Scan for the cell matching the given text and deliver its (x, y) coordinate at center. 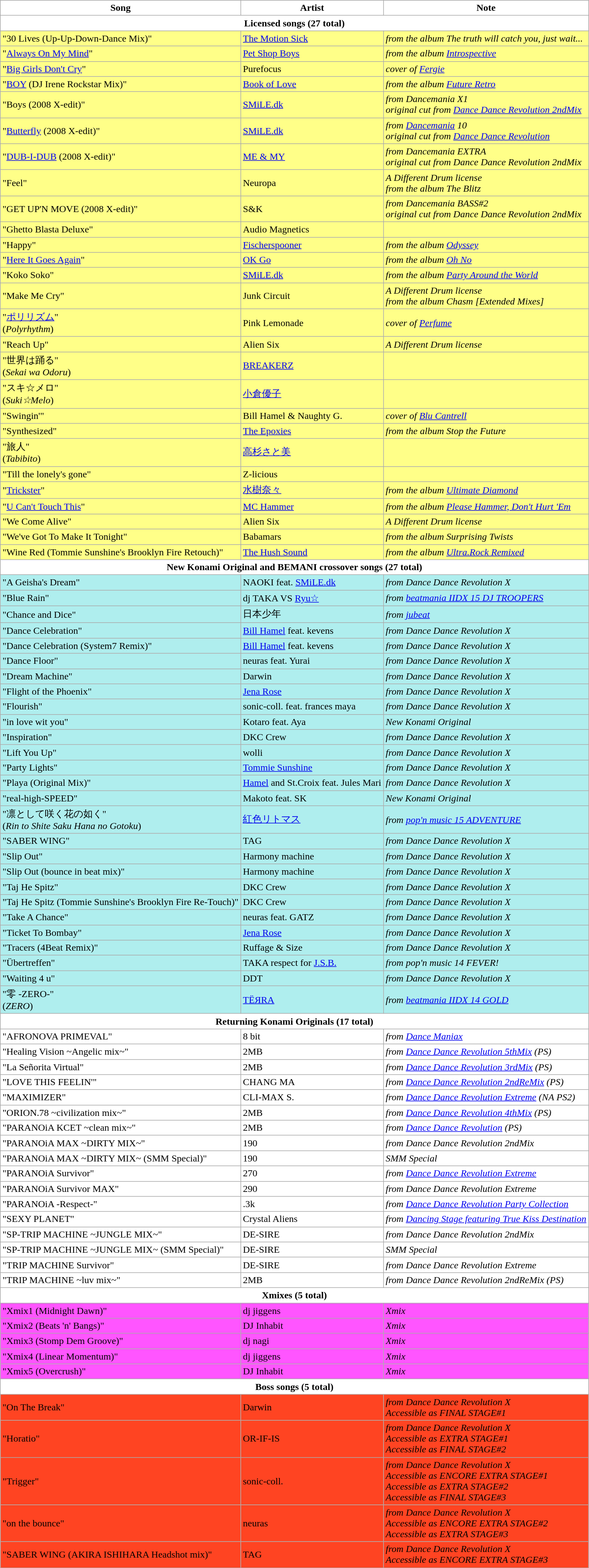
"Waiting 4 u" (121, 978)
水樹奈々 (312, 491)
Boss songs (5 total) (294, 1387)
from Dancemania 10original cut from Dance Dance Revolution (486, 130)
cover of Perfume (486, 323)
"We Come Alive" (121, 521)
wolli (312, 752)
"Take A Chance" (121, 917)
cover of Fergie (486, 69)
The Hush Sound (312, 552)
"Feel" (121, 182)
"LOVE THIS FEELIN'" (121, 1082)
MC Hammer (312, 506)
"ORION.78 ~civilization mix~" (121, 1113)
"Ticket To Bombay" (121, 933)
"on the bounce" (121, 1523)
The Motion Sick (312, 38)
"PARANOiA Survivor MAX" (121, 1189)
CHANG MA (312, 1082)
Purefocus (312, 69)
from the album Odyssey (486, 244)
sonic-coll. feat. frances maya (312, 707)
from jubeat (486, 615)
"Koko Soko" (121, 275)
"SABER WING" (121, 841)
"Horatio" (121, 1439)
from pop'n music 15 ADVENTURE (486, 820)
"Flight of the Phoenix" (121, 691)
"SP-TRIP MACHINE ~JUNGLE MIX~ (SMM Special)" (121, 1250)
"Wine Red (Tommie Sunshine's Brooklyn Fire Retouch)" (121, 552)
8 bit (312, 1036)
TЁЯRA (312, 1000)
"in love wit you" (121, 722)
"Swingin'" (121, 416)
neuras (312, 1523)
from beatmania IIDX 14 GOLD (486, 1000)
"Dance Floor" (121, 661)
"Xmix5 (Overcrush)" (121, 1372)
"Trigger" (121, 1481)
"Xmix2 (Beats 'n' Bangs)" (121, 1326)
Neuropa (312, 182)
.3k (312, 1204)
"DUB-I-DUB (2008 X-edit)" (121, 157)
cover of Blu Cantrell (486, 416)
New Konami Original and BEMANI crossover songs (27 total) (294, 567)
"Ghetto Blasta Deluxe" (121, 229)
Note (486, 8)
Audio Magnetics (312, 229)
Ruffage & Size (312, 948)
"TRIP MACHINE ~luv mix~" (121, 1280)
"Übertreffen" (121, 963)
"PARANOiA MAX ~DIRTY MIX~" (121, 1143)
S&K (312, 209)
from the album The truth will catch you, just wait... (486, 38)
from the album Surprising Twists (486, 537)
Licensed songs (27 total) (294, 23)
from Dance Dance Revolution 5thMix (PS) (486, 1051)
A Different Drum licensefrom the album Chasm [Extended Mixes] (486, 296)
"Here It Goes Again" (121, 260)
"Chance and Dice" (121, 615)
"零 -ZERO-"(ZERO) (121, 1000)
"Blue Rain" (121, 598)
"Tracers (4Beat Remix)" (121, 948)
NAOKI feat. SMiLE.dk (312, 583)
from Dance Dance Revolution 3rdMix (PS) (486, 1067)
"凛として咲く花の如く"(Rin to Shite Saku Hana no Gotoku) (121, 820)
from Dance Dance Revolution XAccessible as ENCORE EXTRA STAGE#2Accessible as EXTRA STAGE#3 (486, 1523)
"Xmix4 (Linear Momentum)" (121, 1356)
"Taj He Spitz" (121, 887)
from Dancing Stage featuring True Kiss Destination (486, 1219)
DDT (312, 978)
from the album Party Around the World (486, 275)
"Make Me Cry" (121, 296)
OK Go (312, 260)
TAKA respect for J.S.B. (312, 963)
"On The Break" (121, 1408)
"Lift You Up" (121, 752)
Book of Love (312, 84)
from Dance Dance Revolution 4thMix (PS) (486, 1113)
from Dance Dance Revolution XAccessible as ENCORE EXTRA STAGE#3 (486, 1555)
"Playa (Original Mix)" (121, 783)
"AFRONOVA PRIMEVAL" (121, 1036)
"Xmix3 (Stomp Dem Groove)" (121, 1341)
from the album Future Retro (486, 84)
Xmixes (5 total) (294, 1295)
"Happy" (121, 244)
高杉さと美 (312, 453)
"La Señorita Virtual" (121, 1067)
Bill Hamel & Naughty G. (312, 416)
from Dance Dance Revolution XAccessible as EXTRA STAGE#1Accessible as FINAL STAGE#2 (486, 1439)
"Taj He Spitz (Tommie Sunshine's Brooklyn Fire Re-Touch)" (121, 902)
Hamel and St.Croix feat. Jules Mari (312, 783)
"TRIP MACHINE Survivor" (121, 1265)
"A Geisha's Dream" (121, 583)
Artist (312, 8)
Crystal Aliens (312, 1219)
"SABER WING (AKIRA ISHIHARA Headshot mix)" (121, 1555)
"Butterfly (2008 X-edit)" (121, 130)
"Dance Celebration" (121, 631)
"Till the lonely's gone" (121, 474)
"Boys (2008 X-edit)" (121, 105)
from beatmania IIDX 15 DJ TROOPERS (486, 598)
"Reach Up" (121, 344)
"GET UP'N MOVE (2008 X-edit)" (121, 209)
from Dancemania BASS#2original cut from Dance Dance Revolution 2ndMix (486, 209)
from the album Introspective (486, 54)
from Dancemania X1original cut from Dance Dance Revolution 2ndMix (486, 105)
neuras feat. Yurai (312, 661)
Fischerspooner (312, 244)
Pet Shop Boys (312, 54)
Makoto feat. SK (312, 798)
"PARANOiA Survivor" (121, 1173)
Babamars (312, 537)
A Different Drum licensefrom the album The Blitz (486, 182)
"ポリリズム"(Polyrhythm) (121, 323)
"Inspiration" (121, 737)
Z-licious (312, 474)
Tommie Sunshine (312, 767)
dj nagi (312, 1341)
"MAXIMIZER" (121, 1097)
from Dancemania EXTRAoriginal cut from Dance Dance Revolution 2ndMix (486, 157)
CLI-MAX S. (312, 1097)
Pink Lemonade (312, 323)
The Epoxies (312, 431)
"Slip Out" (121, 856)
270 (312, 1173)
from the album Ultimate Diamond (486, 491)
"Slip Out (bounce in beat mix)" (121, 871)
from the album Ultra.Rock Remixed (486, 552)
from pop'n music 14 FEVER! (486, 963)
Junk Circuit (312, 296)
"PARANOiA KCET ~clean mix~" (121, 1128)
OR-IF-IS (312, 1439)
from Dance Maniax (486, 1036)
"Big Girls Don't Cry" (121, 69)
290 (312, 1189)
"SEXY PLANET" (121, 1219)
"PARANOiA MAX ~DIRTY MIX~ (SMM Special)" (121, 1158)
from the album Please Hammer, Don't Hurt 'Em (486, 506)
日本少年 (312, 615)
from Dance Dance Revolution XAccessible as FINAL STAGE#1 (486, 1408)
"Dance Celebration (System7 Remix)" (121, 646)
"SP-TRIP MACHINE ~JUNGLE MIX~" (121, 1234)
Song (121, 8)
"Flourish" (121, 707)
"Party Lights" (121, 767)
dj TAKA VS Ryu☆ (312, 598)
from Dance Dance Revolution Party Collection (486, 1204)
sonic-coll. (312, 1481)
"スキ☆メロ"(Suki☆Melo) (121, 394)
ME & MY (312, 157)
"Xmix1 (Midnight Dawn)" (121, 1310)
neuras feat. GATZ (312, 917)
紅色リトマス (312, 820)
from Dance Dance Revolution Extreme (NA PS2) (486, 1097)
"Healing Vision ~Angelic mix~" (121, 1051)
"real-high-SPEED" (121, 798)
"旅人"(Tabibito) (121, 453)
"We've Got To Make It Tonight" (121, 537)
Returning Konami Originals (17 total) (294, 1021)
"Always On My Mind" (121, 54)
from Dance Dance Revolution (PS) (486, 1128)
"Dream Machine" (121, 676)
from the album Oh No (486, 260)
from Dance Dance Revolution XAccessible as ENCORE EXTRA STAGE#1Accessible as EXTRA STAGE#2Accessible as FINAL STAGE#3 (486, 1481)
"30 Lives (Up-Up-Down-Dance Mix)" (121, 38)
BREAKERZ (312, 366)
from the album Stop the Future (486, 431)
Kotaro feat. Aya (312, 722)
"BOY (DJ Irene Rockstar Mix)" (121, 84)
小倉優子 (312, 394)
"Synthesized" (121, 431)
"世界は踊る"(Sekai wa Odoru) (121, 366)
"Trickster" (121, 491)
"U Can't Touch This" (121, 506)
"PARANOiA -Respect-" (121, 1204)
